Output the [x, y] coordinate of the center of the cell containing the given text.  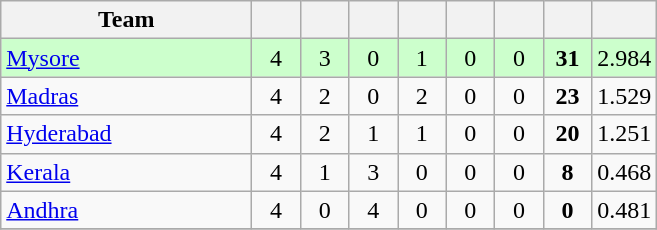
8 [568, 172]
Hyderabad [126, 134]
1.529 [624, 96]
Mysore [126, 58]
0.481 [624, 210]
2.984 [624, 58]
31 [568, 58]
0.468 [624, 172]
1.251 [624, 134]
23 [568, 96]
Team [126, 20]
Kerala [126, 172]
Andhra [126, 210]
Madras [126, 96]
20 [568, 134]
